Locate the cell with the specified text and output its [x, y] center coordinate. 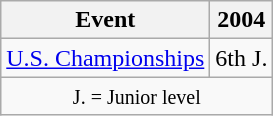
2004 [242, 20]
U.S. Championships [106, 58]
6th J. [242, 58]
J. = Junior level [137, 96]
Event [106, 20]
